Return the (x, y) coordinate for the center point of the cell that contains the specified text.  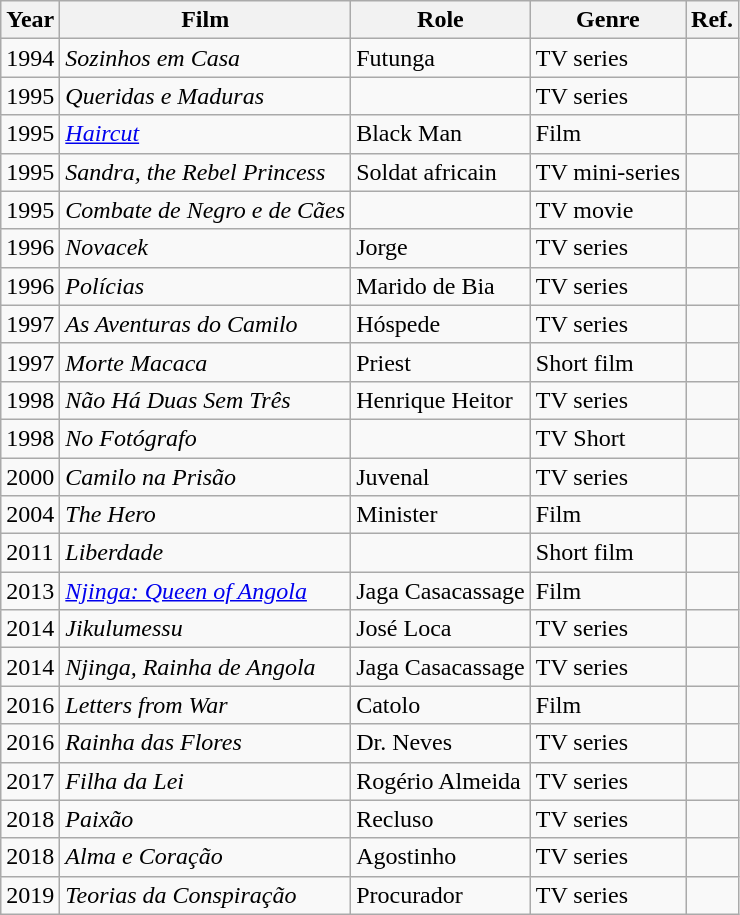
Novacek (206, 248)
2013 (30, 591)
Catolo (441, 705)
Minister (441, 515)
Camilo na Prisão (206, 477)
Ref. (712, 20)
Morte Macaca (206, 362)
Paixão (206, 819)
Njinga, Rainha de Angola (206, 667)
Role (441, 20)
Hóspede (441, 324)
TV mini-series (608, 172)
Haircut (206, 134)
2000 (30, 477)
Marido de Bia (441, 286)
Njinga: Queen of Angola (206, 591)
Dr. Neves (441, 743)
Futunga (441, 58)
2004 (30, 515)
Alma e Coração (206, 857)
Queridas e Maduras (206, 96)
Priest (441, 362)
Agostinho (441, 857)
Henrique Heitor (441, 400)
Não Há Duas Sem Três (206, 400)
Soldat africain (441, 172)
Recluso (441, 819)
As Aventuras do Camilo (206, 324)
Teorias da Conspiração (206, 895)
Rainha das Flores (206, 743)
2017 (30, 781)
Sozinhos em Casa (206, 58)
No Fotógrafo (206, 438)
TV Short (608, 438)
Filha da Lei (206, 781)
Jorge (441, 248)
Genre (608, 20)
The Hero (206, 515)
Liberdade (206, 553)
Letters from War (206, 705)
Rogério Almeida (441, 781)
2011 (30, 553)
José Loca (441, 629)
Black Man (441, 134)
Year (30, 20)
Juvenal (441, 477)
Sandra, the Rebel Princess (206, 172)
Polícias (206, 286)
Combate de Negro e de Cães (206, 210)
Jikulumessu (206, 629)
TV movie (608, 210)
1994 (30, 58)
Procurador (441, 895)
2019 (30, 895)
